Detect which cell encompasses the target text, then output its [x, y] center coordinate. 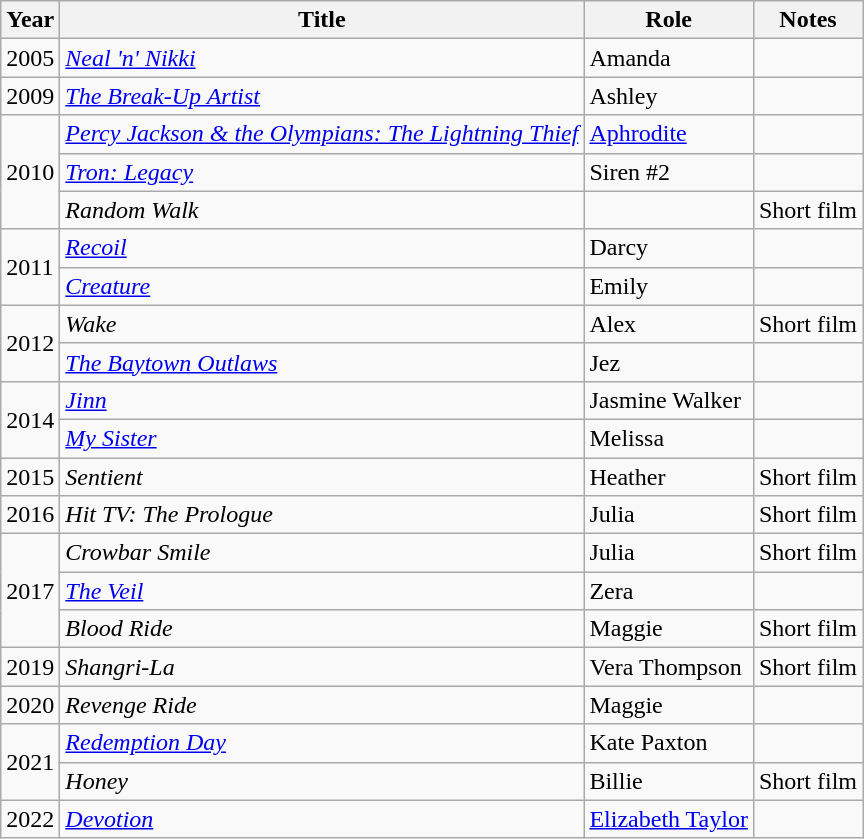
Crowbar Smile [322, 553]
Elizabeth Taylor [669, 819]
Billie [669, 781]
Hit TV: The Prologue [322, 515]
Alex [669, 324]
2011 [30, 267]
2014 [30, 419]
Tron: Legacy [322, 172]
2021 [30, 762]
Wake [322, 324]
The Baytown Outlaws [322, 362]
Zera [669, 591]
2016 [30, 515]
2020 [30, 705]
Redemption Day [322, 743]
2009 [30, 96]
Jez [669, 362]
Siren #2 [669, 172]
The Break-Up Artist [322, 96]
Title [322, 20]
Amanda [669, 58]
Revenge Ride [322, 705]
2010 [30, 172]
Jasmine Walker [669, 400]
Darcy [669, 248]
2012 [30, 343]
Vera Thompson [669, 667]
Year [30, 20]
Percy Jackson & the Olympians: The Lightning Thief [322, 134]
2022 [30, 819]
Notes [808, 20]
Ashley [669, 96]
Recoil [322, 248]
Neal 'n' Nikki [322, 58]
Blood Ride [322, 629]
Role [669, 20]
My Sister [322, 438]
The Veil [322, 591]
Aphrodite [669, 134]
Honey [322, 781]
Emily [669, 286]
2005 [30, 58]
2015 [30, 477]
Melissa [669, 438]
Creature [322, 286]
2017 [30, 591]
Jinn [322, 400]
2019 [30, 667]
Heather [669, 477]
Kate Paxton [669, 743]
Shangri-La [322, 667]
Sentient [322, 477]
Devotion [322, 819]
Random Walk [322, 210]
